For the text-containing cell, return its midpoint in (x, y) coordinate format. 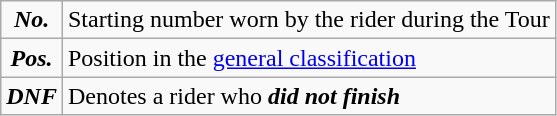
Denotes a rider who did not finish (308, 96)
DNF (32, 96)
No. (32, 20)
Starting number worn by the rider during the Tour (308, 20)
Pos. (32, 58)
Position in the general classification (308, 58)
